For the text-containing cell, return its midpoint in [x, y] coordinate format. 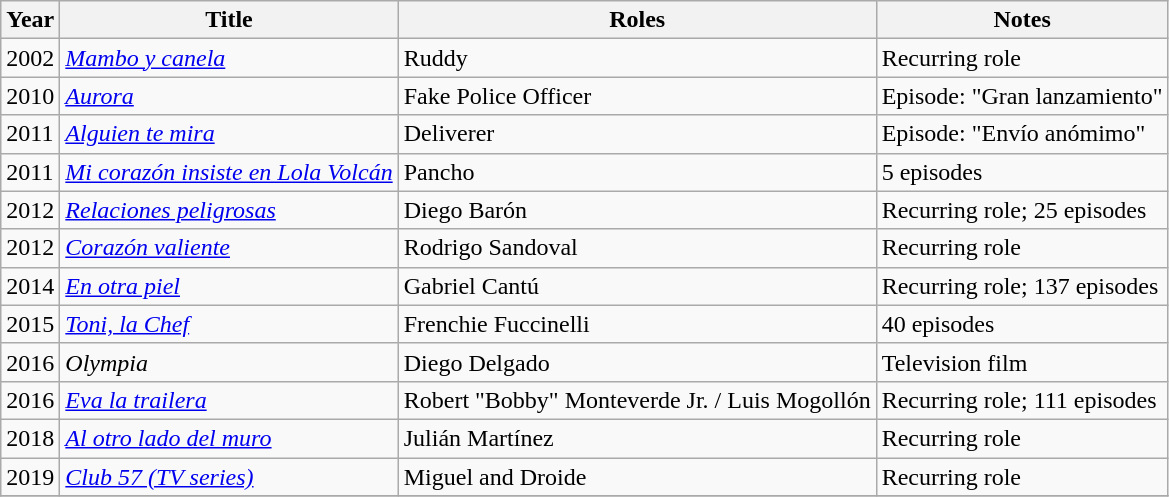
Diego Delgado [637, 362]
Fake Police Officer [637, 96]
Corazón valiente [229, 248]
2018 [30, 438]
2010 [30, 96]
Episode: "Gran lanzamiento" [1022, 96]
Robert "Bobby" Monteverde Jr. / Luis Mogollón [637, 400]
Aurora [229, 96]
Mi corazón insiste en Lola Volcán [229, 172]
Toni, la Chef [229, 324]
2019 [30, 477]
Episode: "Envío anómimo" [1022, 134]
Gabriel Cantú [637, 286]
Ruddy [637, 58]
Year [30, 20]
Al otro lado del muro [229, 438]
2014 [30, 286]
Notes [1022, 20]
Club 57 (TV series) [229, 477]
Rodrigo Sandoval [637, 248]
Television film [1022, 362]
Deliverer [637, 134]
Relaciones peligrosas [229, 210]
Olympia [229, 362]
2015 [30, 324]
Recurring role; 111 episodes [1022, 400]
2002 [30, 58]
40 episodes [1022, 324]
Diego Barón [637, 210]
Frenchie Fuccinelli [637, 324]
Recurring role; 137 episodes [1022, 286]
Mambo y canela [229, 58]
En otra piel [229, 286]
Pancho [637, 172]
Julián Martínez [637, 438]
Eva la trailera [229, 400]
Title [229, 20]
Alguien te mira [229, 134]
5 episodes [1022, 172]
Roles [637, 20]
Recurring role; 25 episodes [1022, 210]
Miguel and Droide [637, 477]
